Locate the cell with the specified text and output its (X, Y) center coordinate. 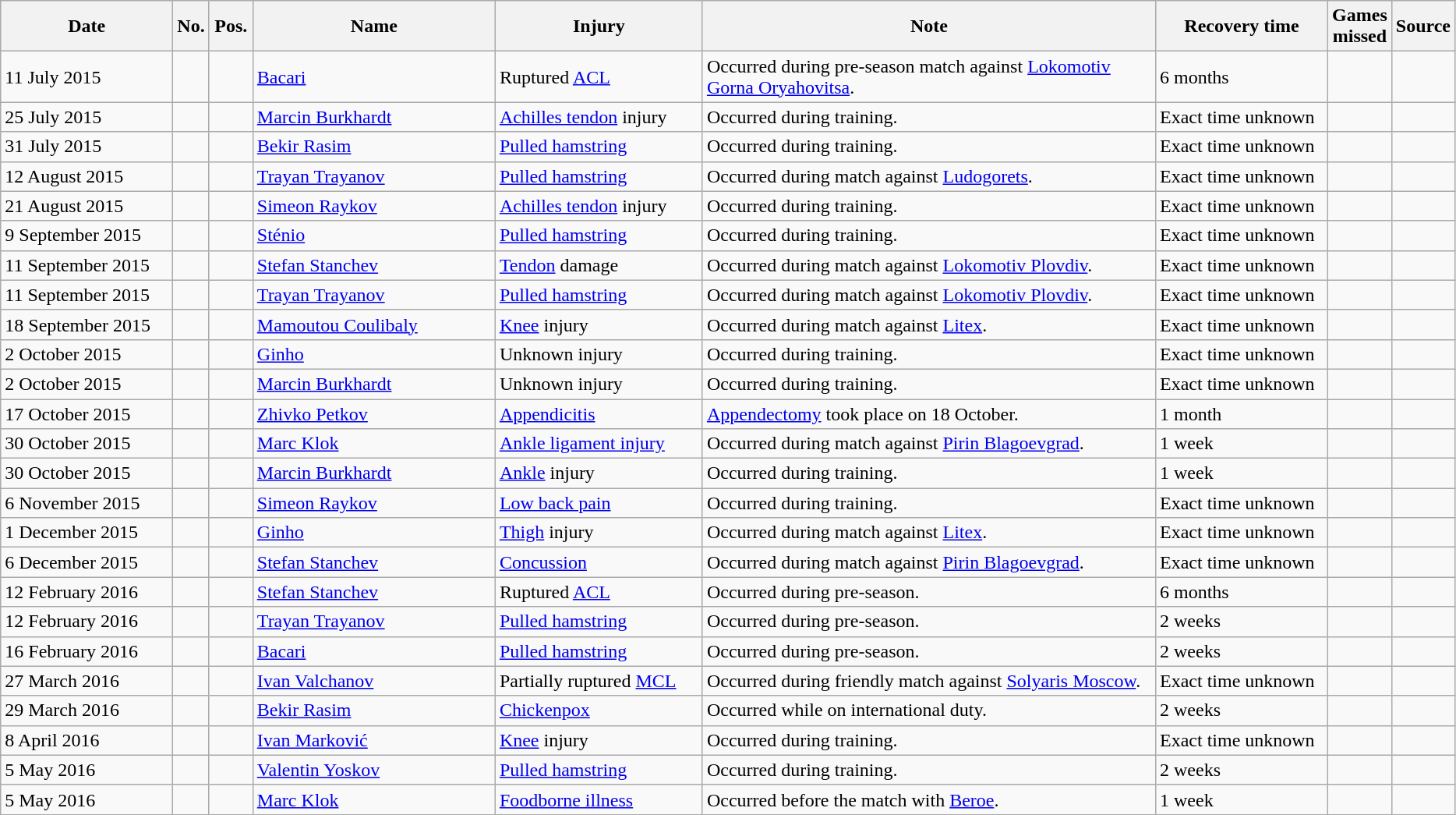
Occurred during match against Ludogorets. (929, 176)
6 November 2015 (87, 503)
Occurred during friendly match against Solyaris Moscow. (929, 681)
8 April 2016 (87, 740)
Source (1423, 27)
Games missed (1360, 27)
Zhivko Petkov (374, 414)
31 July 2015 (87, 147)
Occurred while on international duty. (929, 710)
Sténio (374, 236)
Foodborne illness (599, 799)
17 October 2015 (87, 414)
Ankle injury (599, 473)
No. (191, 27)
6 December 2015 (87, 562)
Occurred before the match with Beroe. (929, 799)
1 December 2015 (87, 533)
11 July 2015 (87, 76)
Appendicitis (599, 414)
Recovery time (1241, 27)
Pos. (231, 27)
9 September 2015 (87, 236)
Occurred during pre-season match against Lokomotiv Gorna Oryahovitsa. (929, 76)
12 August 2015 (87, 176)
Thigh injury (599, 533)
Ankle ligament injury (599, 444)
29 March 2016 (87, 710)
Ivan Marković (374, 740)
21 August 2015 (87, 206)
25 July 2015 (87, 117)
Low back pain (599, 503)
Chickenpox (599, 710)
Name (374, 27)
Injury (599, 27)
Valentin Yoskov (374, 770)
Note (929, 27)
Mamoutou Coulibaly (374, 324)
27 March 2016 (87, 681)
Concussion (599, 562)
Partially ruptured MCL (599, 681)
Date (87, 27)
Tendon damage (599, 265)
1 month (1241, 414)
18 September 2015 (87, 324)
16 February 2016 (87, 651)
Appendectomy took place on 18 October. (929, 414)
Ivan Valchanov (374, 681)
